Return the [X, Y] coordinate for the center point of the cell that contains the specified text.  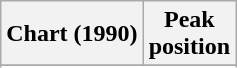
Peak position [189, 34]
Chart (1990) [72, 34]
